Provide the [x, y] coordinate of the cell's center where the given text is located.  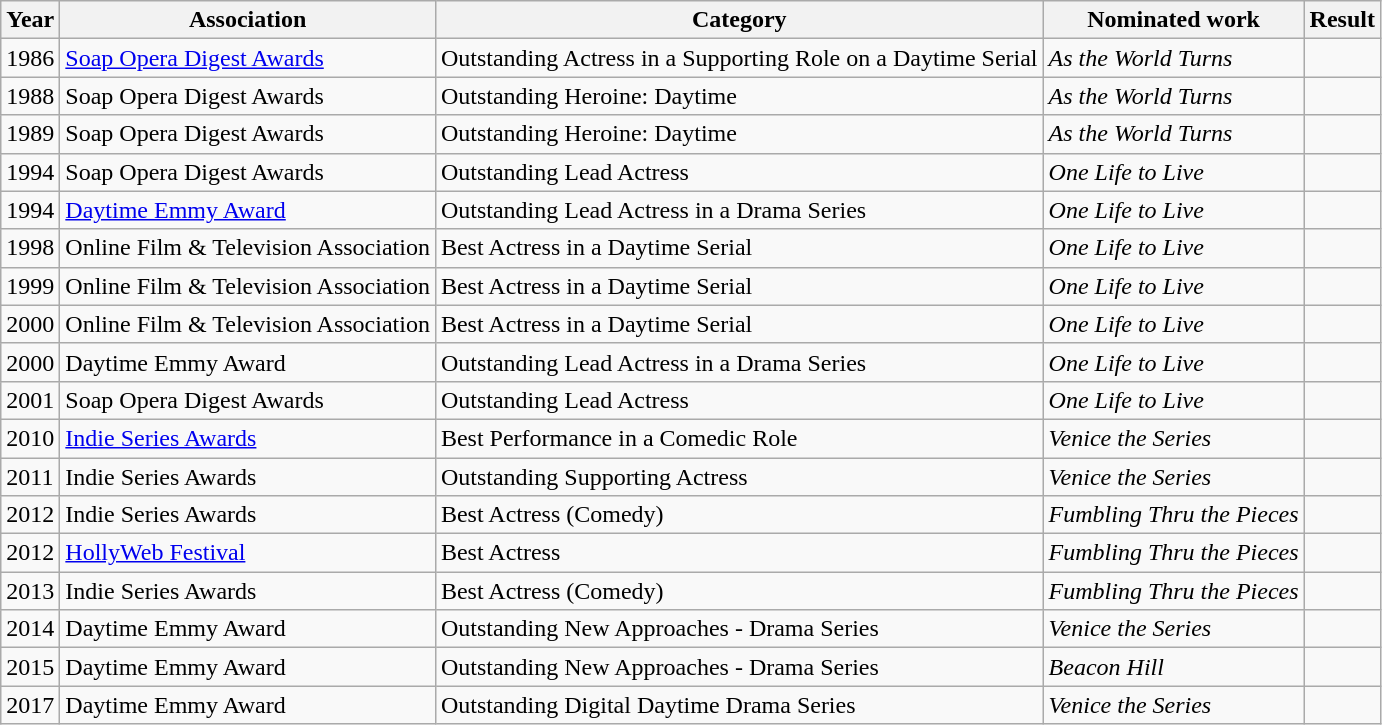
2014 [30, 629]
Category [739, 20]
HollyWeb Festival [248, 553]
2011 [30, 477]
Outstanding Digital Daytime Drama Series [739, 705]
1999 [30, 286]
Result [1342, 20]
Outstanding Supporting Actress [739, 477]
1989 [30, 134]
1998 [30, 248]
Best Actress [739, 553]
2015 [30, 667]
Nominated work [1174, 20]
2001 [30, 400]
Outstanding Actress in a Supporting Role on a Daytime Serial [739, 58]
1986 [30, 58]
2010 [30, 438]
1988 [30, 96]
Association [248, 20]
2017 [30, 705]
Beacon Hill [1174, 667]
2013 [30, 591]
Year [30, 20]
Best Performance in a Comedic Role [739, 438]
